Determine the (X, Y) coordinate at the center of the cell enclosing the given text.  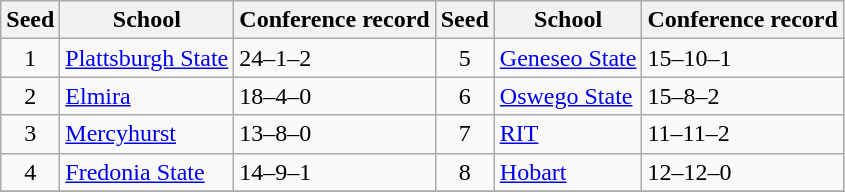
Geneseo State (568, 58)
Elmira (147, 96)
7 (464, 134)
2 (30, 96)
Fredonia State (147, 172)
12–12–0 (742, 172)
24–1–2 (334, 58)
13–8–0 (334, 134)
6 (464, 96)
14–9–1 (334, 172)
18–4–0 (334, 96)
11–11–2 (742, 134)
Hobart (568, 172)
Mercyhurst (147, 134)
15–10–1 (742, 58)
15–8–2 (742, 96)
1 (30, 58)
Plattsburgh State (147, 58)
4 (30, 172)
RIT (568, 134)
Oswego State (568, 96)
3 (30, 134)
5 (464, 58)
8 (464, 172)
